Pinpoint the cell where the given text exists, returning its [x, y] midpoint coordinate. 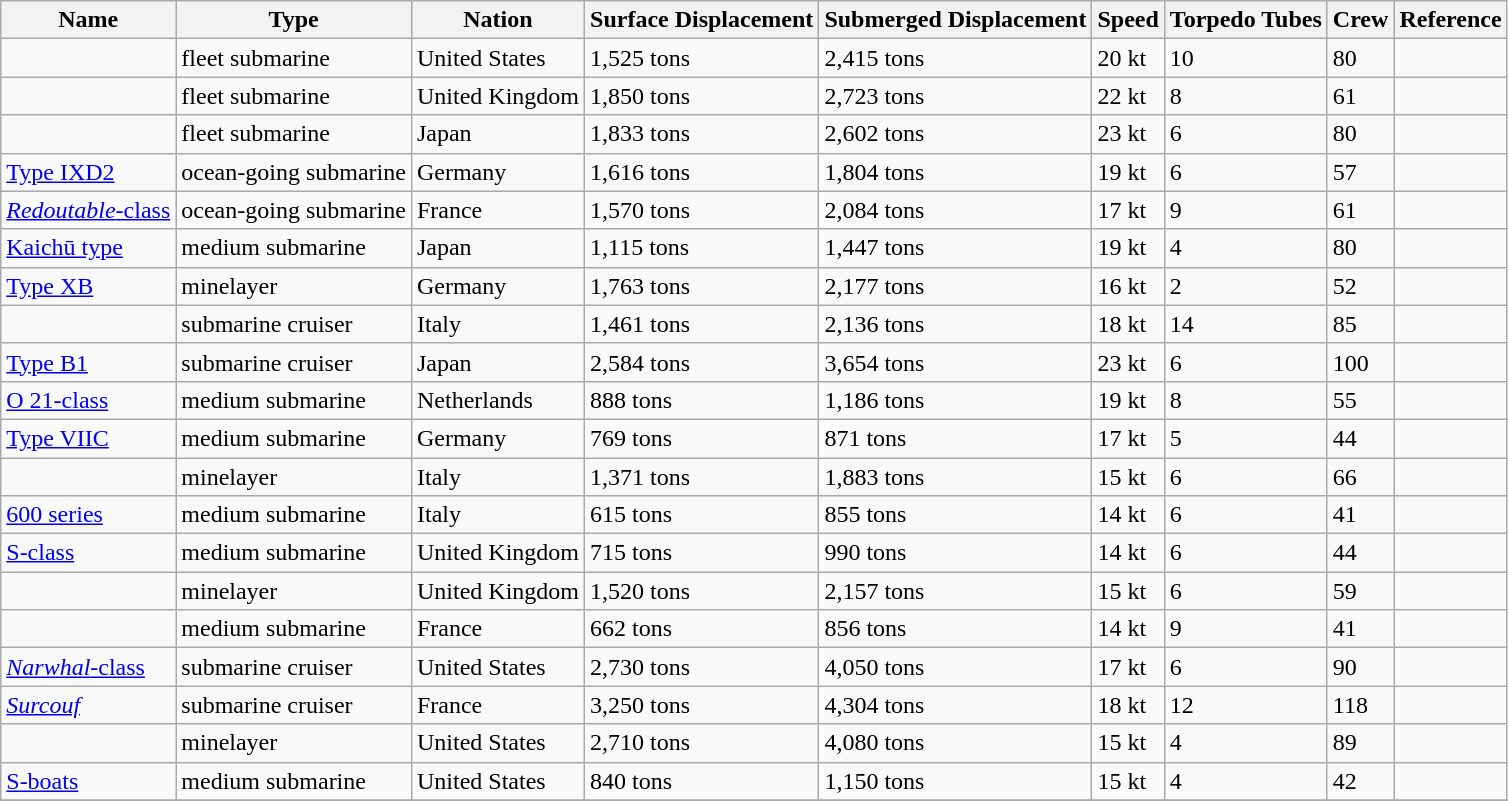
3,654 tons [956, 362]
42 [1360, 781]
1,763 tons [702, 286]
1,883 tons [956, 477]
Type B1 [88, 362]
2,084 tons [956, 210]
840 tons [702, 781]
856 tons [956, 629]
2,710 tons [702, 743]
57 [1360, 172]
Torpedo Tubes [1246, 20]
1,833 tons [702, 134]
S-boats [88, 781]
1,371 tons [702, 477]
1,804 tons [956, 172]
Narwhal-class [88, 667]
14 [1246, 324]
1,186 tons [956, 400]
662 tons [702, 629]
5 [1246, 438]
3,250 tons [702, 705]
52 [1360, 286]
Speed [1128, 20]
1,115 tons [702, 248]
Netherlands [498, 400]
1,525 tons [702, 58]
615 tons [702, 515]
20 kt [1128, 58]
90 [1360, 667]
22 kt [1128, 96]
Crew [1360, 20]
2,584 tons [702, 362]
16 kt [1128, 286]
Nation [498, 20]
66 [1360, 477]
Type [294, 20]
1,850 tons [702, 96]
59 [1360, 591]
Kaichū type [88, 248]
85 [1360, 324]
2,177 tons [956, 286]
Type IXD2 [88, 172]
118 [1360, 705]
Surface Displacement [702, 20]
Redoutable-class [88, 210]
855 tons [956, 515]
871 tons [956, 438]
2,602 tons [956, 134]
1,150 tons [956, 781]
Type VIIC [88, 438]
4,080 tons [956, 743]
4,050 tons [956, 667]
1,616 tons [702, 172]
2,723 tons [956, 96]
10 [1246, 58]
Submerged Displacement [956, 20]
55 [1360, 400]
769 tons [702, 438]
1,447 tons [956, 248]
2,415 tons [956, 58]
990 tons [956, 553]
Surcouf [88, 705]
12 [1246, 705]
1,461 tons [702, 324]
O 21-class [88, 400]
4,304 tons [956, 705]
2,157 tons [956, 591]
2,730 tons [702, 667]
715 tons [702, 553]
1,520 tons [702, 591]
89 [1360, 743]
S-class [88, 553]
888 tons [702, 400]
1,570 tons [702, 210]
2 [1246, 286]
600 series [88, 515]
2,136 tons [956, 324]
Type XB [88, 286]
Name [88, 20]
Reference [1450, 20]
100 [1360, 362]
